Find where the given text appears and provide that cell's center as (x, y) coordinate. 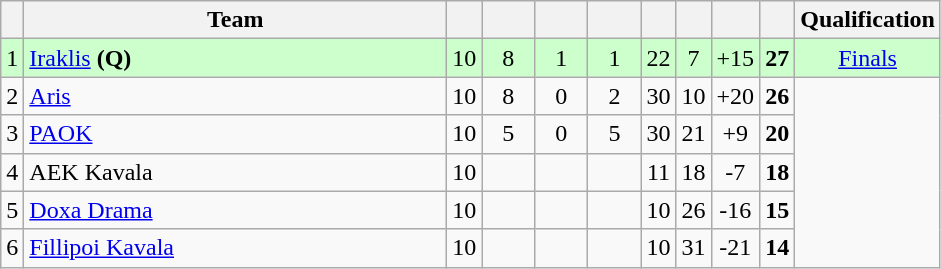
11 (658, 172)
Qualification (868, 20)
-7 (736, 172)
Team (236, 20)
3 (12, 134)
Aris (236, 96)
PAOK (236, 134)
6 (12, 248)
+9 (736, 134)
Iraklis (Q) (236, 58)
Doxa Drama (236, 210)
Fillipoi Kavala (236, 248)
31 (694, 248)
4 (12, 172)
22 (658, 58)
27 (778, 58)
AEK Kavala (236, 172)
14 (778, 248)
Finals (868, 58)
-21 (736, 248)
7 (694, 58)
21 (694, 134)
20 (778, 134)
+20 (736, 96)
+15 (736, 58)
15 (778, 210)
-16 (736, 210)
